Locate the cell with the specified text and output its [x, y] center coordinate. 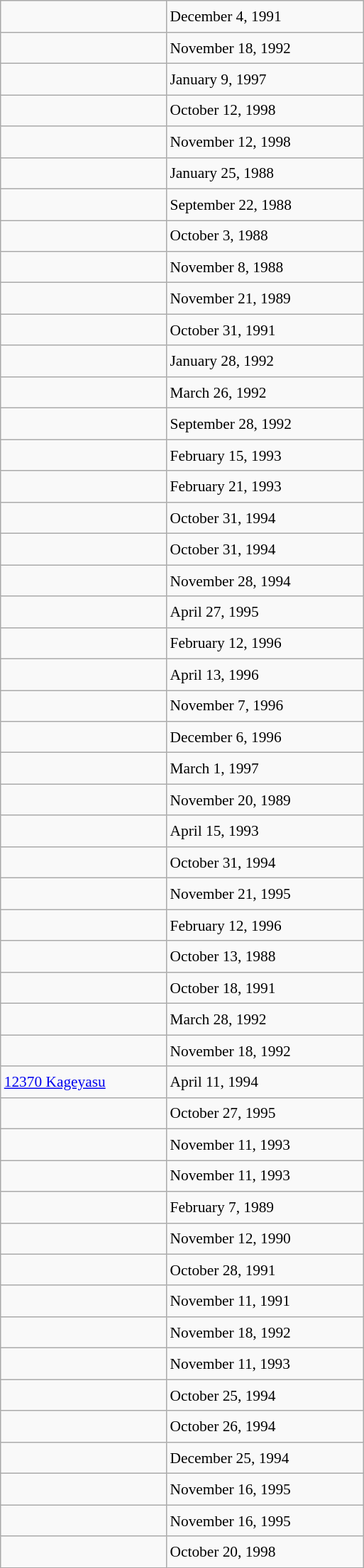
April 27, 1995 [265, 612]
November 12, 1990 [265, 1238]
April 15, 1993 [265, 831]
January 9, 1997 [265, 79]
February 7, 1989 [265, 1207]
November 28, 1994 [265, 581]
November 21, 1989 [265, 298]
September 22, 1988 [265, 204]
October 12, 1998 [265, 111]
October 27, 1995 [265, 1113]
March 28, 1992 [265, 1019]
April 11, 1994 [265, 1082]
October 28, 1991 [265, 1270]
October 31, 1991 [265, 330]
October 20, 1998 [265, 1552]
April 13, 1996 [265, 674]
November 11, 1991 [265, 1301]
November 21, 1995 [265, 894]
March 26, 1992 [265, 393]
February 15, 1993 [265, 455]
November 8, 1988 [265, 267]
March 1, 1997 [265, 768]
October 26, 1994 [265, 1426]
October 3, 1988 [265, 236]
November 7, 1996 [265, 706]
January 25, 1988 [265, 173]
November 12, 1998 [265, 142]
December 6, 1996 [265, 737]
February 21, 1993 [265, 486]
January 28, 1992 [265, 361]
October 18, 1991 [265, 987]
September 28, 1992 [265, 424]
November 20, 1989 [265, 800]
October 25, 1994 [265, 1395]
December 25, 1994 [265, 1457]
December 4, 1991 [265, 16]
October 13, 1988 [265, 956]
12370 Kageyasu [84, 1082]
